Capture the cell that displays the provided text and extract its [X, Y] central coordinate. 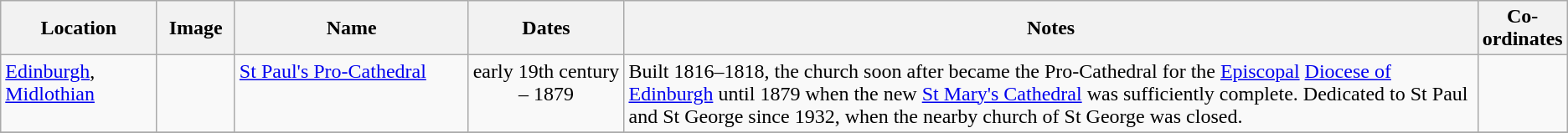
Co-ordinates [1523, 28]
Image [196, 28]
Dates [546, 28]
Edinburgh, Midlothian [79, 94]
St Paul's Pro-Cathedral [352, 94]
early 19th century – 1879 [546, 94]
Name [352, 28]
Notes [1050, 28]
Location [79, 28]
